Output the (x, y) coordinate of the center of the cell containing the given text.  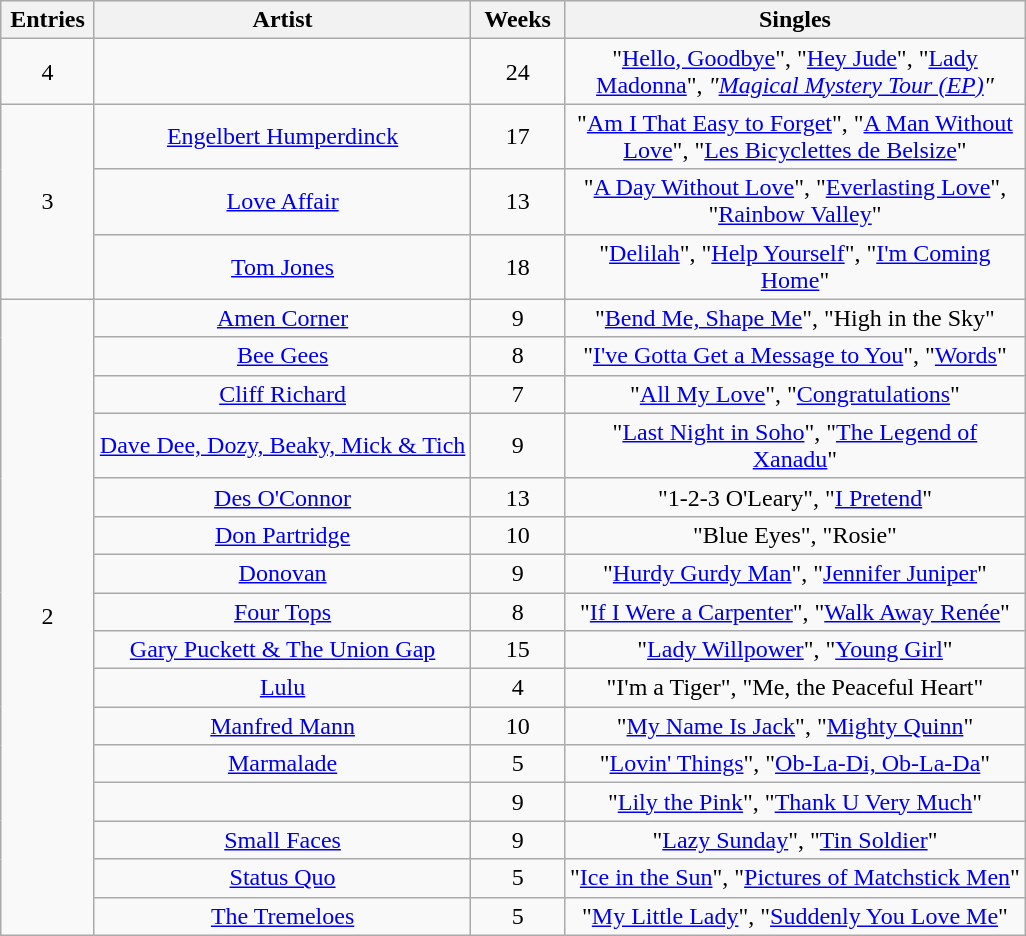
"My Name Is Jack", "Mighty Quinn" (794, 726)
"Lady Willpower", "Young Girl" (794, 650)
18 (518, 266)
"Lazy Sunday", "Tin Soldier" (794, 840)
Des O'Connor (282, 497)
"Blue Eyes", "Rosie" (794, 535)
"Last Night in Soho", "The Legend of Xanadu" (794, 446)
The Tremeloes (282, 916)
Engelbert Humperdinck (282, 136)
"My Little Lady", "Suddenly You Love Me" (794, 916)
7 (518, 394)
"Ice in the Sun", "Pictures of Matchstick Men" (794, 878)
Amen Corner (282, 318)
"A Day Without Love", "Everlasting Love", "Rainbow Valley" (794, 202)
"I'm a Tiger", "Me, the Peaceful Heart" (794, 688)
"Delilah", "Help Yourself", "I'm Coming Home" (794, 266)
17 (518, 136)
Singles (794, 20)
Love Affair (282, 202)
Artist (282, 20)
15 (518, 650)
"Hello, Goodbye", "Hey Jude", "Lady Madonna", "Magical Mystery Tour (EP)" (794, 72)
Cliff Richard (282, 394)
"I've Gotta Get a Message to You", "Words" (794, 356)
Don Partridge (282, 535)
24 (518, 72)
Manfred Mann (282, 726)
Dave Dee, Dozy, Beaky, Mick & Tich (282, 446)
3 (48, 202)
"Hurdy Gurdy Man", "Jennifer Juniper" (794, 573)
Entries (48, 20)
Lulu (282, 688)
"Bend Me, Shape Me", "High in the Sky" (794, 318)
Gary Puckett & The Union Gap (282, 650)
"Lily the Pink", "Thank U Very Much" (794, 802)
Weeks (518, 20)
Tom Jones (282, 266)
"If I Were a Carpenter", "Walk Away Renée" (794, 611)
2 (48, 617)
"Am I That Easy to Forget", "A Man Without Love", "Les Bicyclettes de Belsize" (794, 136)
"1-2-3 O'Leary", "I Pretend" (794, 497)
Small Faces (282, 840)
Donovan (282, 573)
Bee Gees (282, 356)
Four Tops (282, 611)
Status Quo (282, 878)
"All My Love", "Congratulations" (794, 394)
"Lovin' Things", "Ob-La-Di, Ob-La-Da" (794, 764)
Marmalade (282, 764)
